Capture the cell that displays the provided text and extract its [x, y] central coordinate. 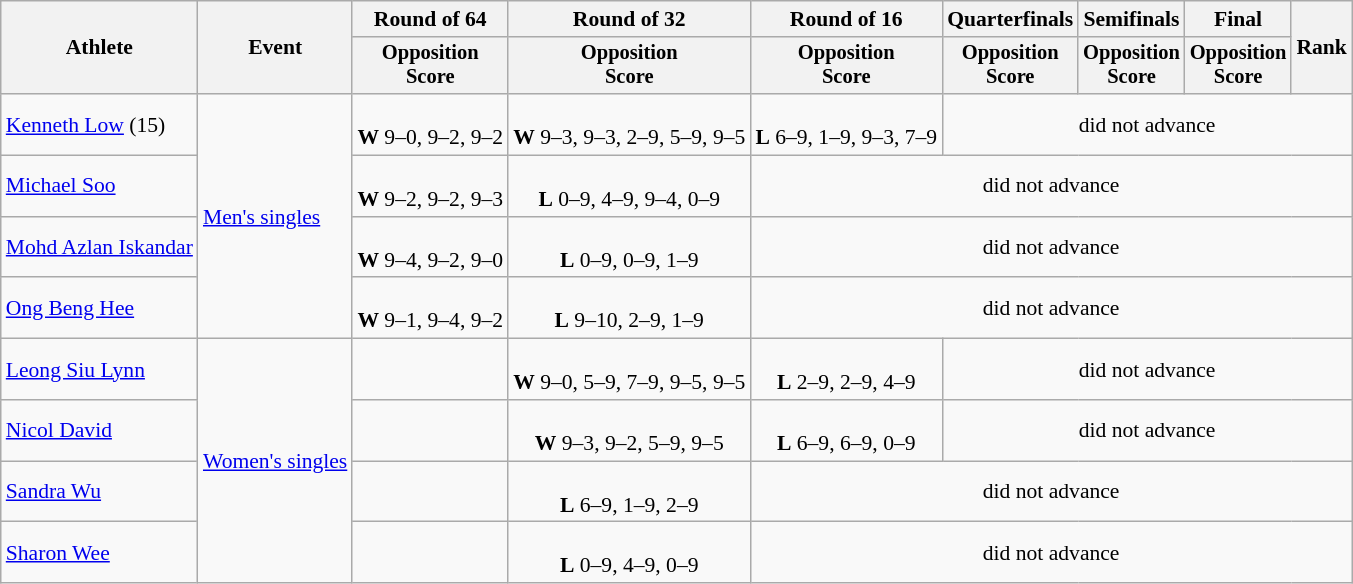
L 2–9, 2–9, 4–9 [846, 370]
L 6–9, 1–9, 2–9 [629, 492]
Leong Siu Lynn [100, 370]
Kenneth Low (15) [100, 124]
Sandra Wu [100, 492]
Round of 64 [430, 19]
W 9–1, 9–4, 9–2 [430, 308]
Nicol David [100, 430]
Michael Soo [100, 186]
W 9–0, 5–9, 7–9, 9–5, 9–5 [629, 370]
L 6–9, 6–9, 0–9 [846, 430]
L 9–10, 2–9, 1–9 [629, 308]
L 0–9, 4–9, 0–9 [629, 552]
W 9–3, 9–3, 2–9, 5–9, 9–5 [629, 124]
Men's singles [275, 216]
Round of 16 [846, 19]
W 9–0, 9–2, 9–2 [430, 124]
Rank [1322, 48]
Final [1238, 19]
L 6–9, 1–9, 9–3, 7–9 [846, 124]
Women's singles [275, 461]
L 0–9, 0–9, 1–9 [629, 248]
Round of 32 [629, 19]
Sharon Wee [100, 552]
Ong Beng Hee [100, 308]
Mohd Azlan Iskandar [100, 248]
Semifinals [1132, 19]
Event [275, 48]
Quarterfinals [1010, 19]
L 0–9, 4–9, 9–4, 0–9 [629, 186]
Athlete [100, 48]
W 9–3, 9–2, 5–9, 9–5 [629, 430]
W 9–2, 9–2, 9–3 [430, 186]
W 9–4, 9–2, 9–0 [430, 248]
